Search for the cell housing the specified text and yield its (X, Y) center coordinate. 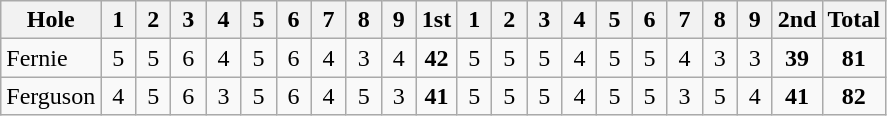
Total (854, 20)
Ferguson (51, 96)
1st (436, 20)
2nd (797, 20)
39 (797, 58)
82 (854, 96)
81 (854, 58)
42 (436, 58)
Hole (51, 20)
Fernie (51, 58)
